Locate the cell with the specified text and output its [x, y] center coordinate. 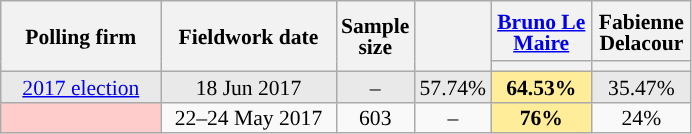
603 [375, 118]
Samplesize [375, 36]
Bruno Le Maire [541, 31]
Polling firm [81, 36]
24% [641, 118]
57.74% [452, 86]
35.47% [641, 86]
22–24 May 2017 [248, 118]
18 Jun 2017 [248, 86]
2017 election [81, 86]
Fieldwork date [248, 36]
64.53% [541, 86]
76% [541, 118]
Fabienne Delacour [641, 31]
